Scan for the cell matching the given text and deliver its [x, y] coordinate at center. 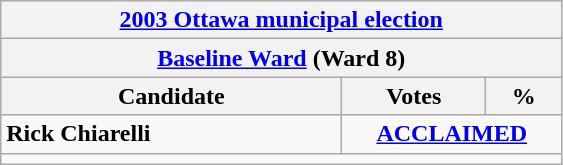
Candidate [172, 96]
2003 Ottawa municipal election [282, 20]
% [524, 96]
Baseline Ward (Ward 8) [282, 58]
ACCLAIMED [452, 134]
Rick Chiarelli [172, 134]
Votes [414, 96]
